Output the (X, Y) coordinate of the center of the cell containing the given text.  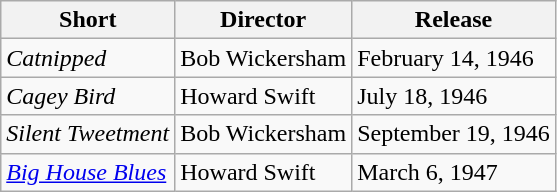
September 19, 1946 (454, 134)
Director (264, 20)
July 18, 1946 (454, 96)
Release (454, 20)
February 14, 1946 (454, 58)
March 6, 1947 (454, 172)
Catnipped (88, 58)
Short (88, 20)
Silent Tweetment (88, 134)
Cagey Bird (88, 96)
Big House Blues (88, 172)
